Detect which cell encompasses the target text, then output its [x, y] center coordinate. 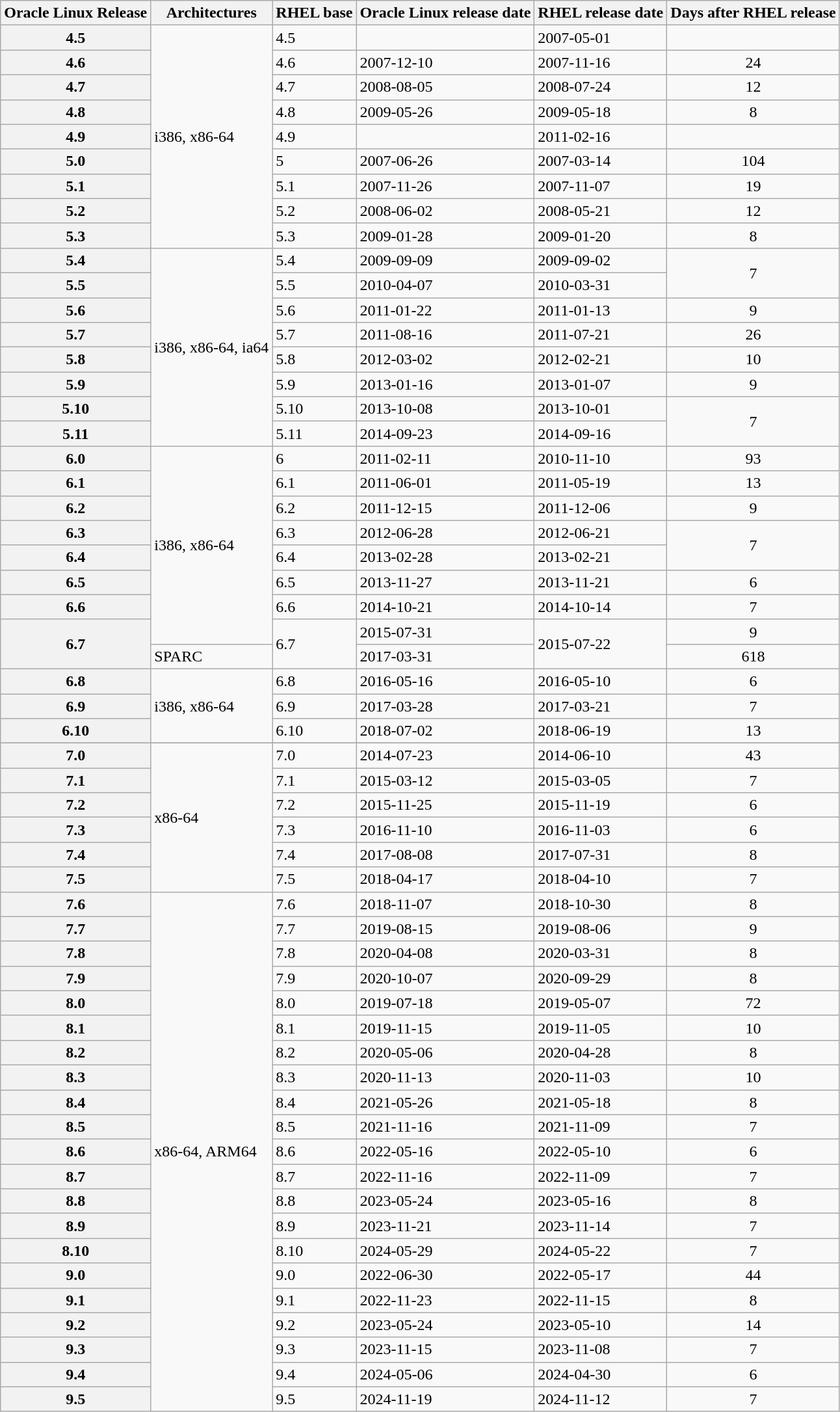
2008-06-02 [445, 211]
2019-08-15 [445, 929]
2020-03-31 [601, 953]
2009-05-26 [445, 112]
24 [753, 62]
RHEL base [315, 13]
2011-12-06 [601, 508]
2011-01-13 [601, 310]
2010-03-31 [601, 285]
2011-12-15 [445, 508]
Oracle Linux Release [75, 13]
2020-11-03 [601, 1077]
2022-06-30 [445, 1275]
2010-04-07 [445, 285]
Oracle Linux release date [445, 13]
2018-10-30 [601, 904]
2017-08-08 [445, 855]
2011-02-11 [445, 459]
2021-11-16 [445, 1127]
2020-04-08 [445, 953]
2007-11-07 [601, 186]
2014-06-10 [601, 756]
2007-11-16 [601, 62]
2010-11-10 [601, 459]
2008-08-05 [445, 87]
2018-04-17 [445, 879]
2020-10-07 [445, 978]
2021-05-18 [601, 1102]
2012-02-21 [601, 360]
2024-11-12 [601, 1399]
2013-02-28 [445, 557]
2018-07-02 [445, 731]
2023-05-16 [601, 1201]
2023-11-15 [445, 1350]
2018-11-07 [445, 904]
2014-07-23 [445, 756]
2023-11-08 [601, 1350]
2018-06-19 [601, 731]
Days after RHEL release [753, 13]
2015-03-12 [445, 780]
Architectures [212, 13]
2019-07-18 [445, 1003]
2008-07-24 [601, 87]
2015-03-05 [601, 780]
43 [753, 756]
2007-06-26 [445, 161]
2008-05-21 [601, 211]
2009-09-02 [601, 260]
2009-09-09 [445, 260]
i386, x86-64, ia64 [212, 347]
2015-07-22 [601, 644]
2017-07-31 [601, 855]
2022-05-16 [445, 1152]
2019-05-07 [601, 1003]
2017-03-31 [445, 656]
2017-03-21 [601, 706]
2015-11-25 [445, 805]
2014-09-23 [445, 434]
2007-11-26 [445, 186]
2020-09-29 [601, 978]
x86-64 [212, 818]
2020-11-13 [445, 1077]
2022-11-15 [601, 1300]
2024-05-06 [445, 1374]
2011-08-16 [445, 335]
93 [753, 459]
2024-04-30 [601, 1374]
2007-05-01 [601, 38]
2017-03-28 [445, 706]
618 [753, 656]
44 [753, 1275]
2024-05-29 [445, 1251]
14 [753, 1325]
2020-04-28 [601, 1052]
2011-05-19 [601, 483]
2015-07-31 [445, 632]
2019-08-06 [601, 929]
2020-05-06 [445, 1052]
2016-05-16 [445, 681]
2013-11-21 [601, 582]
2018-04-10 [601, 879]
2016-11-10 [445, 830]
x86-64, ARM64 [212, 1151]
2011-07-21 [601, 335]
72 [753, 1003]
2013-02-21 [601, 557]
2014-10-21 [445, 607]
2024-05-22 [601, 1251]
SPARC [212, 656]
2013-01-16 [445, 384]
2023-11-21 [445, 1226]
2011-06-01 [445, 483]
2015-11-19 [601, 805]
5.0 [75, 161]
2016-11-03 [601, 830]
2007-03-14 [601, 161]
2022-05-17 [601, 1275]
2016-05-10 [601, 681]
26 [753, 335]
2024-11-19 [445, 1399]
2014-10-14 [601, 607]
2023-11-14 [601, 1226]
2014-09-16 [601, 434]
2009-05-18 [601, 112]
2012-06-21 [601, 533]
19 [753, 186]
2013-10-08 [445, 409]
2022-11-16 [445, 1177]
2022-11-23 [445, 1300]
5 [315, 161]
2013-01-07 [601, 384]
2009-01-20 [601, 235]
2022-05-10 [601, 1152]
2021-05-26 [445, 1102]
104 [753, 161]
2021-11-09 [601, 1127]
2013-11-27 [445, 582]
2019-11-15 [445, 1028]
2007-12-10 [445, 62]
2009-01-28 [445, 235]
6.0 [75, 459]
2011-02-16 [601, 137]
2013-10-01 [601, 409]
2012-06-28 [445, 533]
2012-03-02 [445, 360]
RHEL release date [601, 13]
2022-11-09 [601, 1177]
2023-05-10 [601, 1325]
2011-01-22 [445, 310]
2019-11-05 [601, 1028]
